Pinpoint the cell where the given text exists, returning its [x, y] midpoint coordinate. 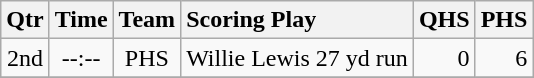
Willie Lewis 27 yd run [298, 58]
Scoring Play [298, 20]
Qtr [25, 20]
2nd [25, 58]
Time [81, 20]
Team [147, 20]
6 [504, 58]
--:-- [81, 58]
0 [444, 58]
QHS [444, 20]
